Pinpoint the cell where the given text exists, returning its [X, Y] midpoint coordinate. 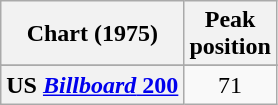
71 [230, 85]
Chart (1975) [92, 34]
Peakposition [230, 34]
US Billboard 200 [92, 85]
